Find where the given text appears and provide that cell's center as (x, y) coordinate. 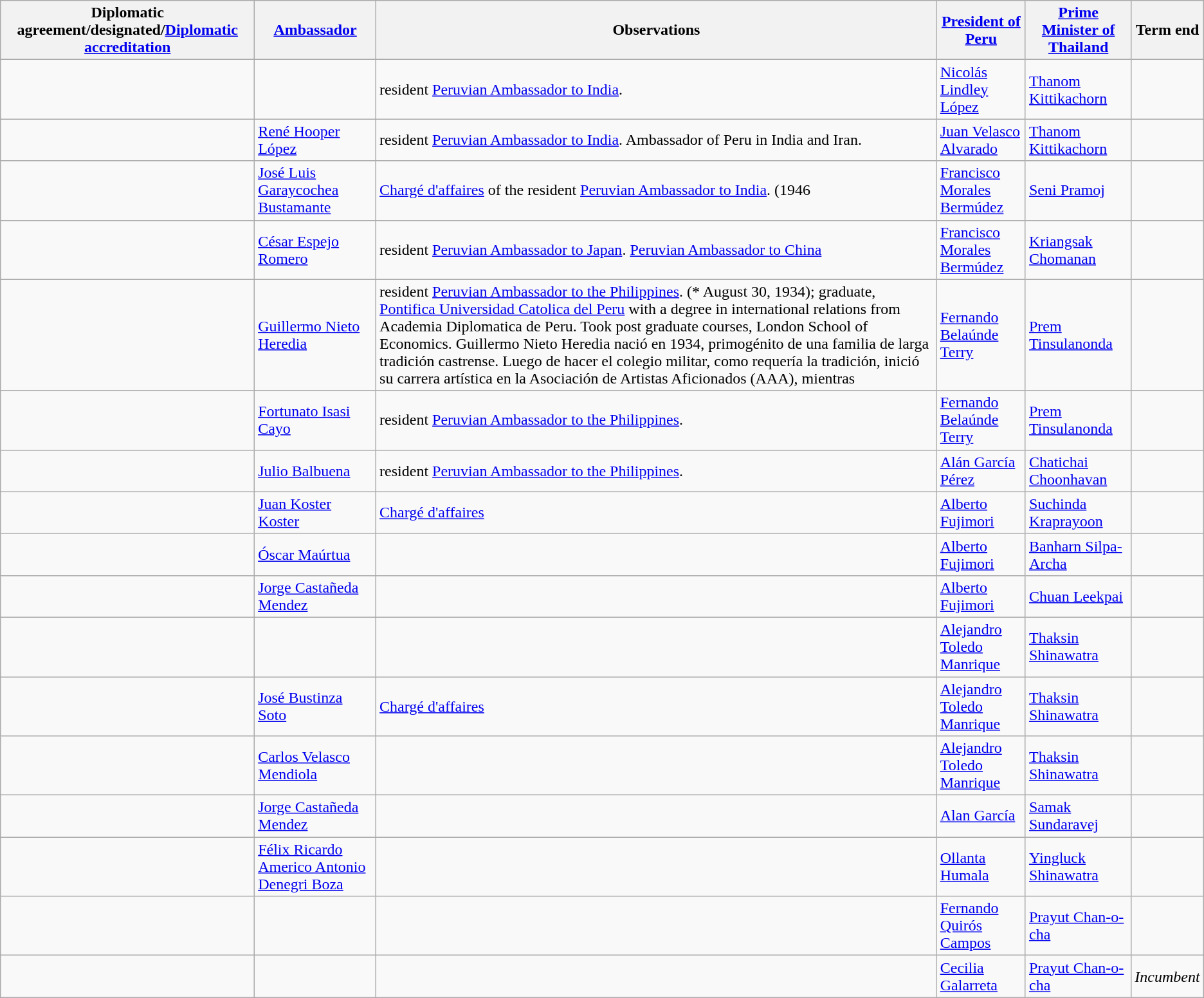
René Hooper López (315, 140)
Suchinda Kraprayoon (1078, 512)
Guillermo Nieto Heredia (315, 335)
Óscar Maúrtua (315, 555)
Diplomatic agreement/designated/Diplomatic accreditation (127, 30)
Ambassador (315, 30)
Carlos Velasco Mendiola (315, 766)
Fernando Quirós Campos (981, 926)
Julio Balbuena (315, 471)
resident Peruvian Ambassador to India. (657, 89)
Juan Koster Koster (315, 512)
resident Peruvian Ambassador to India. Ambassador of Peru in India and Iran. (657, 140)
Yingluck Shinawatra (1078, 867)
Cecilia Galarreta (981, 977)
Seni Pramoj (1078, 190)
Kriangsak Chomanan (1078, 250)
Chatichai Choonhavan (1078, 471)
José Luis Garaycochea Bustamante (315, 190)
Juan Velasco Alvarado (981, 140)
Fortunato Isasi Cayo (315, 420)
Nicolás Lindley López (981, 89)
Félix Ricardo Americo Antonio Denegri Boza (315, 867)
Observations (657, 30)
Alán García Pérez (981, 471)
Chargé d'affaires of the resident Peruvian Ambassador to India. (1946 (657, 190)
Ollanta Humala (981, 867)
Prime Minister of Thailand (1078, 30)
Chuan Leekpai (1078, 596)
resident Peruvian Ambassador to Japan. Peruvian Ambassador to China (657, 250)
Term end (1167, 30)
Banharn Silpa-Archa (1078, 555)
Incumbent (1167, 977)
President of Peru (981, 30)
César Espejo Romero (315, 250)
José Bustinza Soto (315, 707)
Alan García (981, 816)
Samak Sundaravej (1078, 816)
